Locate the cell with the specified text and output its [x, y] center coordinate. 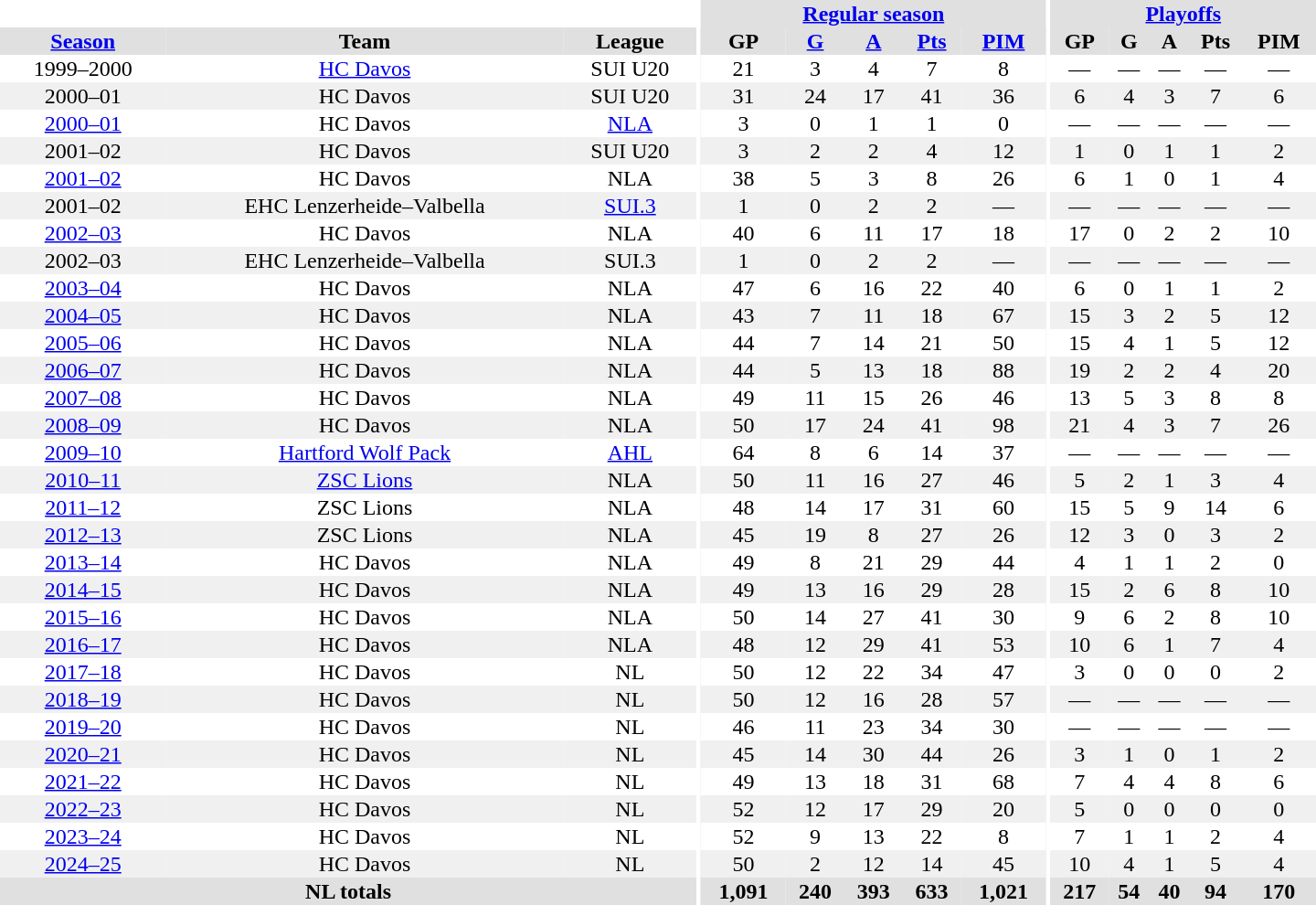
2012–13 [82, 535]
Hartford Wolf Pack [364, 452]
53 [1003, 644]
57 [1003, 699]
240 [815, 891]
2020–21 [82, 754]
2003–04 [82, 288]
43 [744, 315]
2019–20 [82, 727]
2008–09 [82, 425]
54 [1129, 891]
NL totals [348, 891]
23 [874, 727]
2024–25 [82, 864]
98 [1003, 425]
Team [364, 41]
Regular season [874, 14]
37 [1003, 452]
2005–06 [82, 343]
2018–19 [82, 699]
Playoffs [1183, 14]
2011–12 [82, 507]
1,021 [1003, 891]
2021–22 [82, 782]
League [631, 41]
60 [1003, 507]
2017–18 [82, 672]
2014–15 [82, 590]
94 [1215, 891]
64 [744, 452]
2016–17 [82, 644]
170 [1279, 891]
2007–08 [82, 398]
36 [1003, 96]
AHL [631, 452]
2006–07 [82, 370]
2013–14 [82, 562]
88 [1003, 370]
2004–05 [82, 315]
38 [744, 178]
1,091 [744, 891]
2015–16 [82, 617]
393 [874, 891]
2009–10 [82, 452]
2023–24 [82, 836]
633 [932, 891]
68 [1003, 782]
67 [1003, 315]
1999–2000 [82, 69]
217 [1079, 891]
Season [82, 41]
2022–23 [82, 809]
2010–11 [82, 480]
